Search for the cell housing the specified text and yield its [x, y] center coordinate. 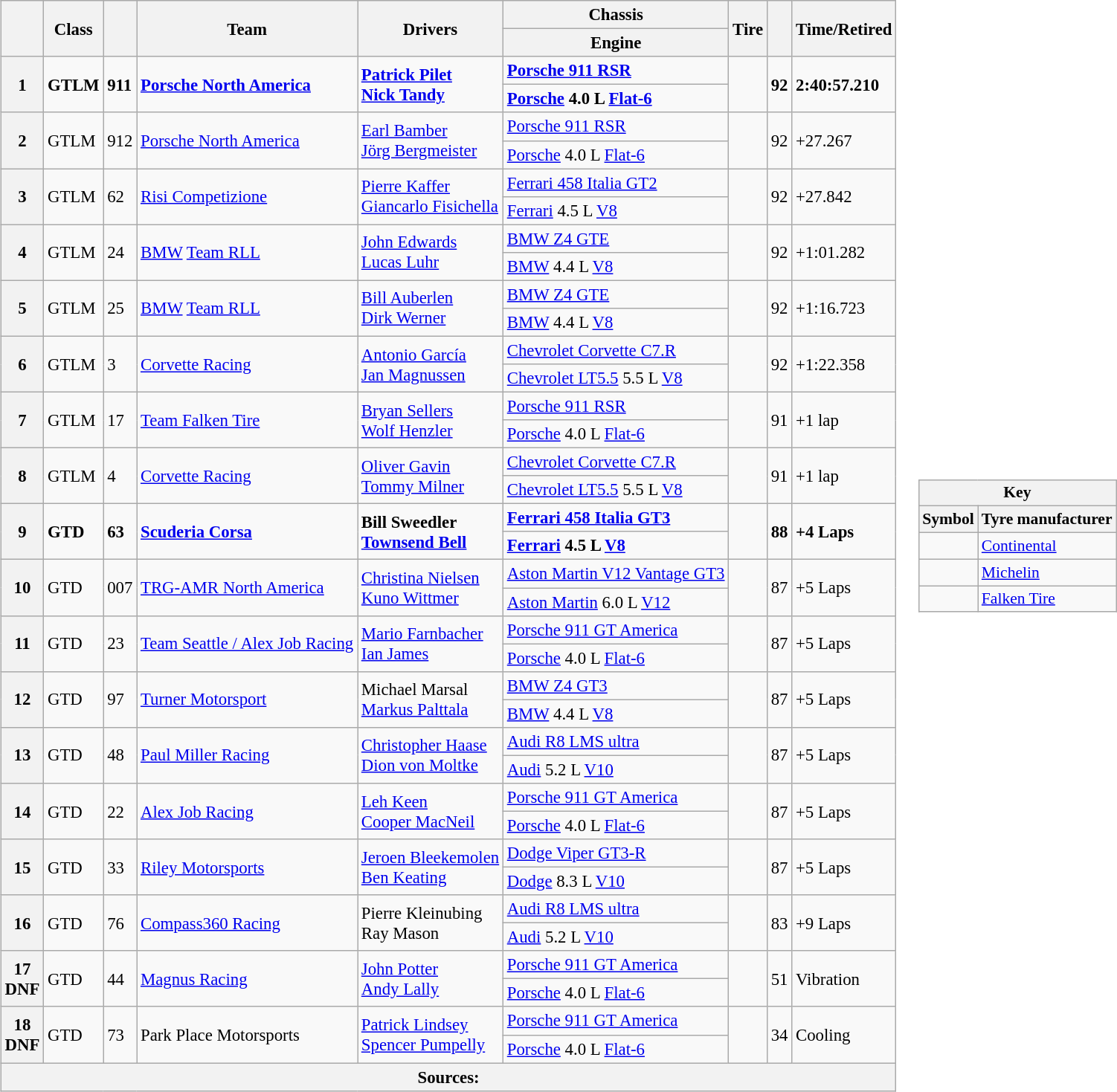
34 [779, 1035]
22 [120, 812]
24 [120, 253]
2 [22, 140]
John Edwards Lucas Luhr [431, 253]
8 [22, 476]
17 [120, 419]
Magnus Racing [247, 978]
Patrick Lindsey Spencer Pumpelly [431, 1035]
Christina Nielsen Kuno Wittmer [431, 587]
Vibration [844, 978]
6 [22, 364]
+27.842 [844, 196]
Tire [748, 28]
Jeroen Bleekemolen Ben Keating [431, 867]
Class [74, 28]
Team Falken Tire [247, 419]
9 [22, 532]
+27.267 [844, 140]
44 [120, 978]
14 [22, 812]
Symbol [948, 520]
2:40:57.210 [844, 85]
48 [120, 755]
Drivers [431, 28]
Michael Marsal Markus Palttala [431, 699]
Mario Farnbacher Ian James [431, 644]
Continental [1047, 546]
Engine [616, 43]
Park Place Motorsports [247, 1035]
13 [22, 755]
Paul Miller Racing [247, 755]
Dodge 8.3 L V10 [616, 881]
Bryan Sellers Wolf Henzler [431, 419]
John Potter Andy Lally [431, 978]
83 [779, 923]
911 [120, 85]
Oliver Gavin Tommy Milner [431, 476]
Cooling [844, 1035]
Riley Motorsports [247, 867]
73 [120, 1035]
Bill Auberlen Dirk Werner [431, 308]
Michelin [1047, 572]
Risi Competizione [247, 196]
+1:01.282 [844, 253]
18DNF [22, 1035]
Alex Job Racing [247, 812]
Ferrari 458 Italia GT2 [616, 183]
17DNF [22, 978]
10 [22, 587]
23 [120, 644]
Team Seattle / Alex Job Racing [247, 644]
Pierre Kleinubing Ray Mason [431, 923]
+1:22.358 [844, 364]
TRG-AMR North America [247, 587]
Leh Keen Cooper MacNeil [431, 812]
7 [22, 419]
Falken Tire [1047, 599]
Scuderia Corsa [247, 532]
Sources: [448, 1077]
Turner Motorsport [247, 699]
+1:16.723 [844, 308]
Tyre manufacturer [1047, 520]
Ferrari 458 Italia GT3 [616, 518]
Chassis [616, 15]
Pierre Kaffer Giancarlo Fisichella [431, 196]
76 [120, 923]
63 [120, 532]
Compass360 Racing [247, 923]
Aston Martin V12 Vantage GT3 [616, 574]
Bill Sweedler Townsend Bell [431, 532]
Time/Retired [844, 28]
33 [120, 867]
25 [120, 308]
912 [120, 140]
Earl Bamber Jörg Bergmeister [431, 140]
15 [22, 867]
Antonio García Jan Magnussen [431, 364]
+4 Laps [844, 532]
11 [22, 644]
97 [120, 699]
5 [22, 308]
Patrick Pilet Nick Tandy [431, 85]
88 [779, 532]
007 [120, 587]
1 [22, 85]
62 [120, 196]
16 [22, 923]
Team [247, 28]
BMW Z4 GT3 [616, 685]
Dodge Viper GT3-R [616, 853]
Aston Martin 6.0 L V12 [616, 601]
Christopher Haase Dion von Moltke [431, 755]
Key [1017, 493]
+9 Laps [844, 923]
51 [779, 978]
12 [22, 699]
